Extract the [X, Y] coordinate from the center of the cell holding the provided text.  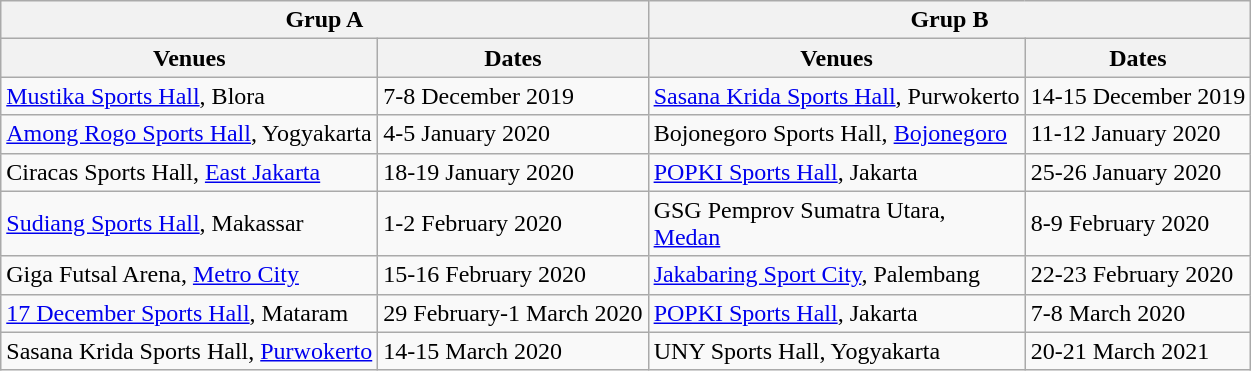
7-8 December 2019 [513, 96]
Giga Futsal Arena, Metro City [190, 275]
14-15 December 2019 [1138, 96]
17 December Sports Hall, Mataram [190, 313]
7-8 March 2020 [1138, 313]
Mustika Sports Hall, Blora [190, 96]
Grup B [950, 20]
GSG Pemprov Sumatra Utara,Medan [836, 224]
15-16 February 2020 [513, 275]
1-2 February 2020 [513, 224]
29 February-1 March 2020 [513, 313]
4-5 January 2020 [513, 134]
Among Rogo Sports Hall, Yogyakarta [190, 134]
18-19 January 2020 [513, 172]
22-23 February 2020 [1138, 275]
14-15 March 2020 [513, 351]
11-12 January 2020 [1138, 134]
20-21 March 2021 [1138, 351]
Jakabaring Sport City, Palembang [836, 275]
25-26 January 2020 [1138, 172]
Bojonegoro Sports Hall, Bojonegoro [836, 134]
Sudiang Sports Hall, Makassar [190, 224]
Grup A [324, 20]
8-9 February 2020 [1138, 224]
Ciracas Sports Hall, East Jakarta [190, 172]
UNY Sports Hall, Yogyakarta [836, 351]
